For the text-containing cell, return its midpoint in (x, y) coordinate format. 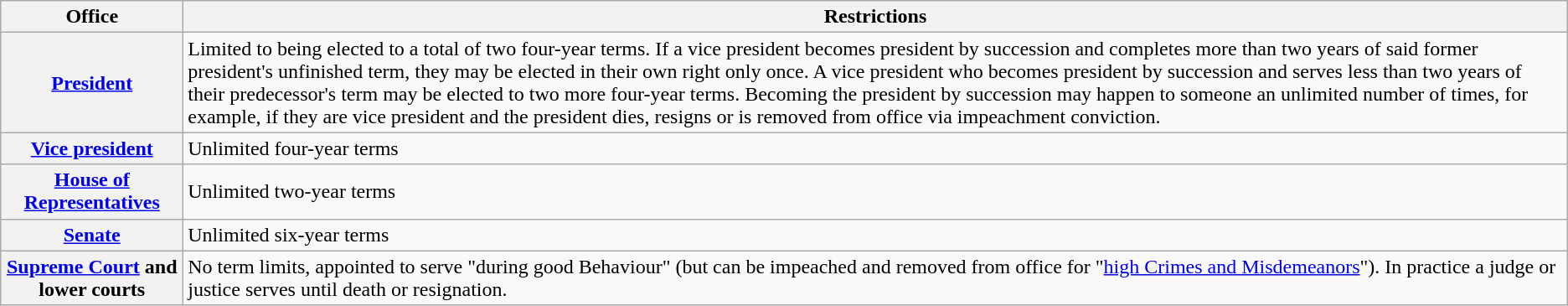
Senate (92, 235)
Vice president (92, 148)
Unlimited four-year terms (876, 148)
Office (92, 17)
Supreme Court and lower courts (92, 278)
Unlimited two-year terms (876, 191)
House of Representatives (92, 191)
Unlimited six-year terms (876, 235)
Restrictions (876, 17)
President (92, 82)
